Detect which cell encompasses the target text, then output its [X, Y] center coordinate. 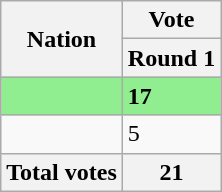
5 [171, 134]
17 [171, 96]
Round 1 [171, 58]
Vote [171, 20]
Total votes [62, 172]
21 [171, 172]
Nation [62, 39]
